Output the [X, Y] coordinate of the center of the cell containing the given text.  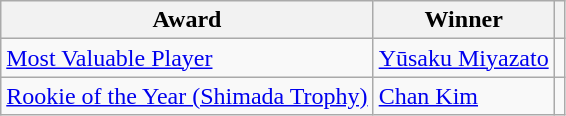
Most Valuable Player [187, 58]
Yūsaku Miyazato [464, 58]
Award [187, 20]
Chan Kim [464, 96]
Rookie of the Year (Shimada Trophy) [187, 96]
Winner [464, 20]
